Capture the cell that displays the provided text and extract its (x, y) central coordinate. 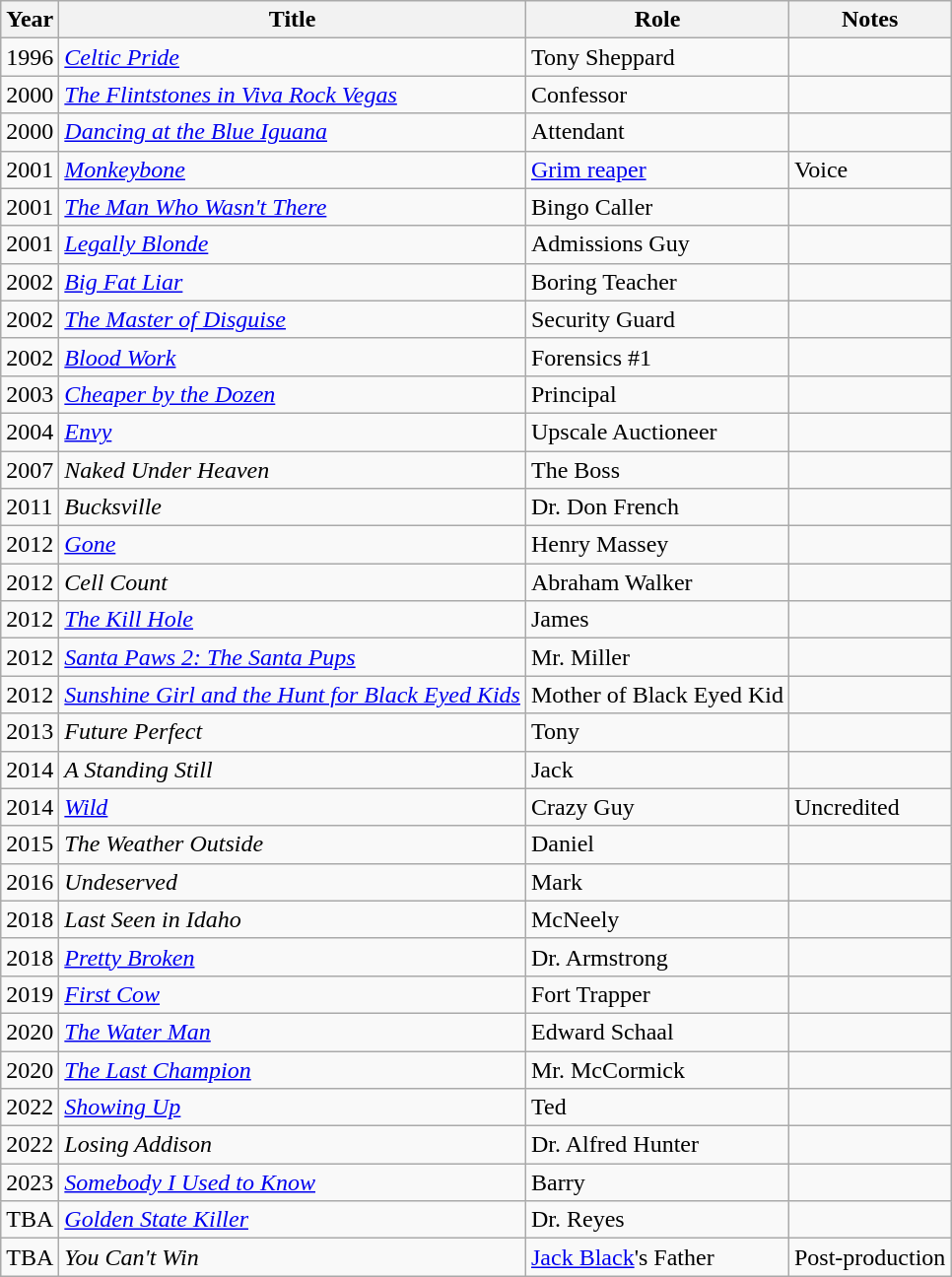
Mr. McCormick (656, 1069)
2011 (30, 507)
Notes (869, 20)
Henry Massey (656, 545)
First Cow (293, 994)
Confessor (656, 95)
The Boss (656, 470)
Big Fat Liar (293, 282)
1996 (30, 57)
The Flintstones in Viva Rock Vegas (293, 95)
The Man Who Wasn't There (293, 207)
2004 (30, 432)
2003 (30, 394)
Monkeybone (293, 169)
Dr. Don French (656, 507)
2019 (30, 994)
Future Perfect (293, 732)
Barry (656, 1182)
Showing Up (293, 1108)
McNeely (656, 919)
Mark (656, 882)
Undeserved (293, 882)
Naked Under Heaven (293, 470)
Tony (656, 732)
Jack (656, 770)
Wild (293, 807)
Role (656, 20)
Voice (869, 169)
Post-production (869, 1257)
The Weather Outside (293, 844)
Security Guard (656, 319)
The Master of Disguise (293, 319)
Attendant (656, 132)
The Kill Hole (293, 620)
Blood Work (293, 357)
2016 (30, 882)
2015 (30, 844)
Cheaper by the Dozen (293, 394)
Edward Schaal (656, 1032)
Mother of Black Eyed Kid (656, 695)
Daniel (656, 844)
Golden State Killer (293, 1220)
A Standing Still (293, 770)
Sunshine Girl and the Hunt for Black Eyed Kids (293, 695)
Legally Blonde (293, 244)
Gone (293, 545)
Title (293, 20)
Dr. Alfred Hunter (656, 1145)
Pretty Broken (293, 957)
Forensics #1 (656, 357)
Tony Sheppard (656, 57)
Envy (293, 432)
Bingo Caller (656, 207)
Mr. Miller (656, 657)
Dancing at the Blue Iguana (293, 132)
The Last Champion (293, 1069)
Upscale Auctioneer (656, 432)
2023 (30, 1182)
Last Seen in Idaho (293, 919)
Uncredited (869, 807)
Losing Addison (293, 1145)
Boring Teacher (656, 282)
The Water Man (293, 1032)
Fort Trapper (656, 994)
Celtic Pride (293, 57)
Cell Count (293, 582)
Ted (656, 1108)
Bucksville (293, 507)
2013 (30, 732)
James (656, 620)
Dr. Reyes (656, 1220)
Santa Paws 2: The Santa Pups (293, 657)
2007 (30, 470)
Principal (656, 394)
Dr. Armstrong (656, 957)
Grim reaper (656, 169)
You Can't Win (293, 1257)
Jack Black's Father (656, 1257)
Admissions Guy (656, 244)
Year (30, 20)
Somebody I Used to Know (293, 1182)
Crazy Guy (656, 807)
Abraham Walker (656, 582)
